Extract the (X, Y) coordinate from the center of the cell holding the provided text.  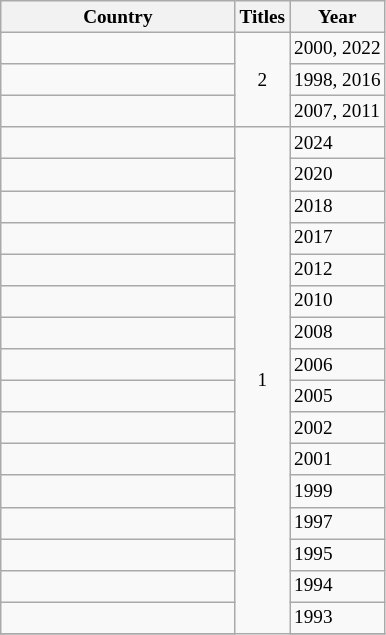
Year (338, 17)
2010 (338, 301)
2012 (338, 270)
2024 (338, 143)
2 (262, 80)
2005 (338, 396)
1994 (338, 586)
1993 (338, 618)
2007, 2011 (338, 111)
1999 (338, 491)
2002 (338, 428)
1997 (338, 523)
2020 (338, 175)
2018 (338, 206)
2017 (338, 238)
2001 (338, 460)
2008 (338, 333)
Titles (262, 17)
2000, 2022 (338, 48)
1995 (338, 554)
1998, 2016 (338, 80)
Country (118, 17)
1 (262, 380)
2006 (338, 365)
